Extract the [X, Y] coordinate from the center of the cell holding the provided text.  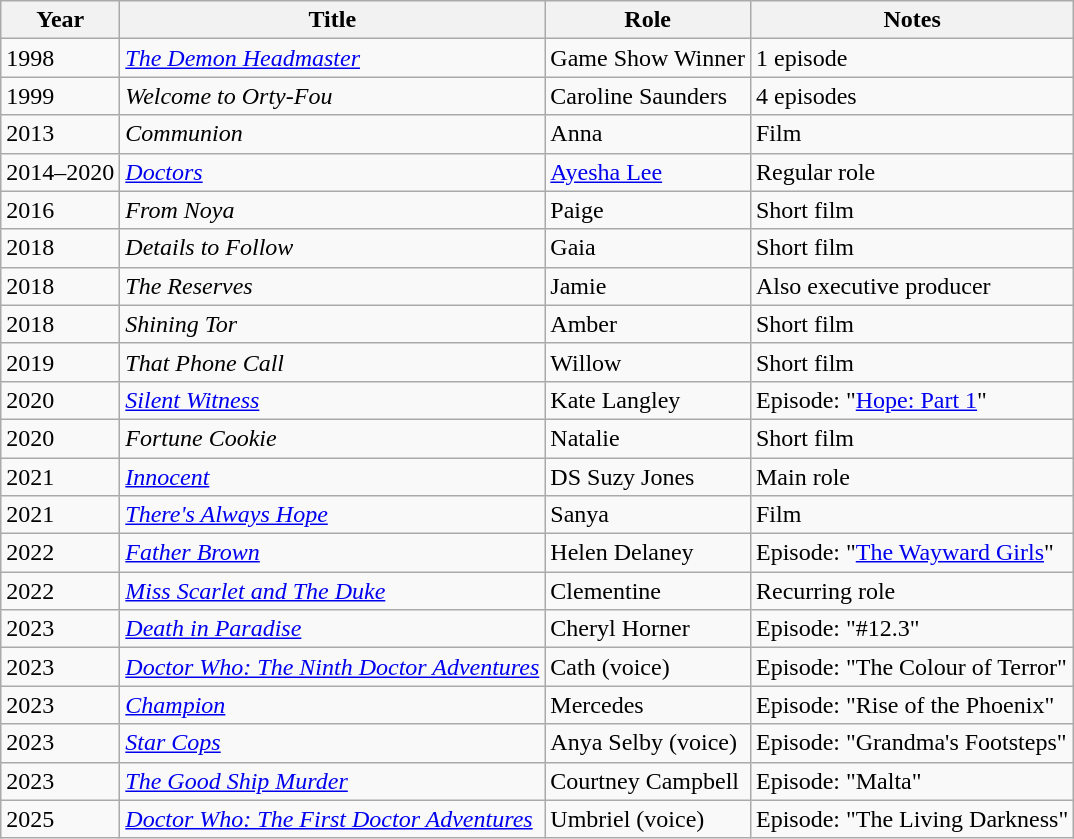
Year [60, 20]
There's Always Hope [332, 515]
Doctors [332, 172]
Recurring role [912, 591]
Notes [912, 20]
Willow [648, 362]
1998 [60, 58]
Episode: "The Living Darkness" [912, 819]
Paige [648, 210]
Death in Paradise [332, 629]
1 episode [912, 58]
Innocent [332, 477]
Father Brown [332, 553]
Star Cops [332, 743]
Mercedes [648, 705]
Communion [332, 134]
Episode: "The Colour of Terror" [912, 667]
Shining Tor [332, 324]
Fortune Cookie [332, 438]
Anya Selby (voice) [648, 743]
The Demon Headmaster [332, 58]
DS Suzy Jones [648, 477]
Details to Follow [332, 248]
Ayesha Lee [648, 172]
Miss Scarlet and The Duke [332, 591]
The Good Ship Murder [332, 781]
Champion [332, 705]
Welcome to Orty-Fou [332, 96]
Main role [912, 477]
Regular role [912, 172]
Episode: "Grandma's Footsteps" [912, 743]
Gaia [648, 248]
Cheryl Horner [648, 629]
Doctor Who: The First Doctor Adventures [332, 819]
Role [648, 20]
The Reserves [332, 286]
Jamie [648, 286]
That Phone Call [332, 362]
Natalie [648, 438]
2025 [60, 819]
Helen Delaney [648, 553]
Also executive producer [912, 286]
Doctor Who: The Ninth Doctor Adventures [332, 667]
Clementine [648, 591]
Episode: "Hope: Part 1" [912, 400]
From Noya [332, 210]
Anna [648, 134]
Game Show Winner [648, 58]
Courtney Campbell [648, 781]
Kate Langley [648, 400]
Umbriel (voice) [648, 819]
Episode: "Malta" [912, 781]
Title [332, 20]
2019 [60, 362]
2014–2020 [60, 172]
Episode: "Rise of the Phoenix" [912, 705]
Sanya [648, 515]
Caroline Saunders [648, 96]
2016 [60, 210]
4 episodes [912, 96]
Episode: "#12.3" [912, 629]
Silent Witness [332, 400]
1999 [60, 96]
Episode: "The Wayward Girls" [912, 553]
Amber [648, 324]
2013 [60, 134]
Cath (voice) [648, 667]
